Scan for the cell matching the given text and deliver its [X, Y] coordinate at center. 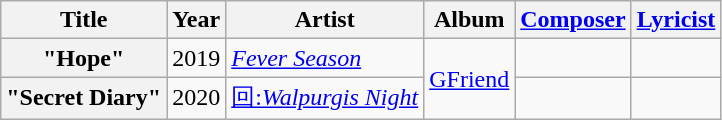
Fever Season [325, 58]
"Secret Diary" [84, 98]
"Hope" [84, 58]
GFriend [470, 80]
Composer [573, 20]
回:Walpurgis Night [325, 98]
Album [470, 20]
2019 [196, 58]
Lyricist [676, 20]
Artist [325, 20]
2020 [196, 98]
Title [84, 20]
Year [196, 20]
